Determine the (x, y) coordinate at the center of the cell enclosing the given text.  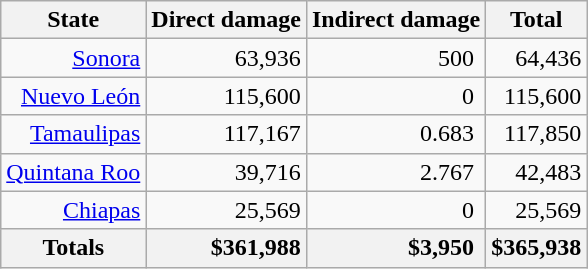
State (74, 20)
Direct damage (226, 20)
63,936 (226, 58)
Nuevo León (74, 96)
$3,950 (396, 248)
Tamaulipas (74, 134)
Total (536, 20)
500 (396, 58)
Chiapas (74, 210)
Quintana Roo (74, 172)
$365,938 (536, 248)
42,483 (536, 172)
0.683 (396, 134)
2.767 (396, 172)
Sonora (74, 58)
Totals (74, 248)
64,436 (536, 58)
Indirect damage (396, 20)
117,167 (226, 134)
117,850 (536, 134)
39,716 (226, 172)
$361,988 (226, 248)
